Locate the cell with the specified text and output its (x, y) center coordinate. 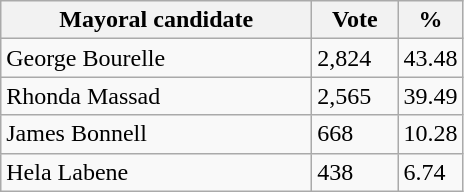
Vote (355, 20)
43.48 (430, 58)
Hela Labene (156, 172)
Mayoral candidate (156, 20)
James Bonnell (156, 134)
39.49 (430, 96)
668 (355, 134)
2,565 (355, 96)
2,824 (355, 58)
George Bourelle (156, 58)
438 (355, 172)
10.28 (430, 134)
% (430, 20)
6.74 (430, 172)
Rhonda Massad (156, 96)
